Capture the cell that displays the provided text and extract its [X, Y] central coordinate. 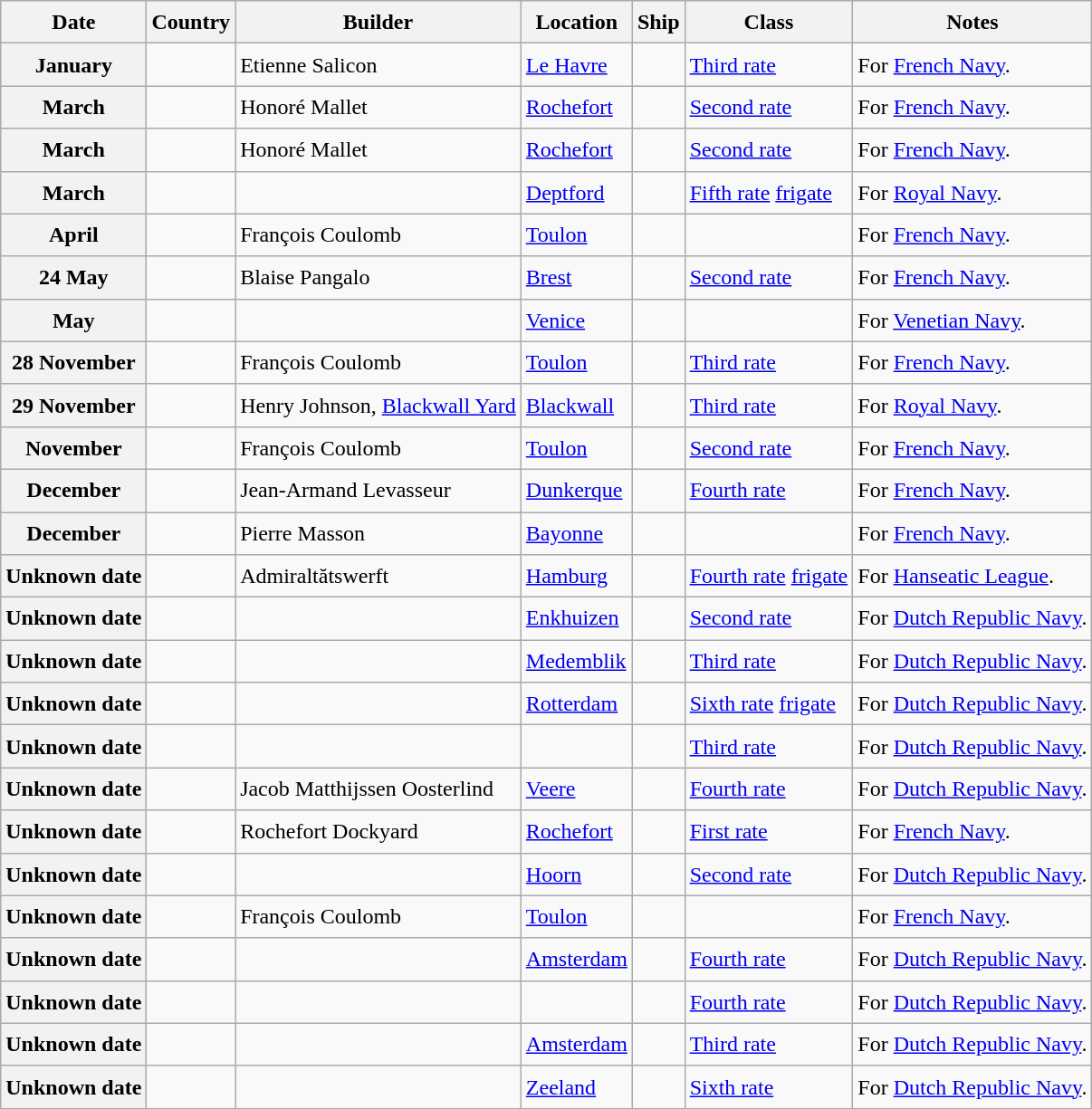
Ship [658, 22]
Rotterdam [576, 704]
November [74, 447]
Veere [576, 789]
Zeeland [576, 1086]
Rochefort Dockyard [378, 831]
Blackwall [576, 406]
Blaise Pangalo [378, 277]
Henry Johnson, Blackwall Yard [378, 406]
January [74, 65]
Hamburg [576, 576]
For Hanseatic League. [972, 576]
Location [576, 22]
For Venetian Navy. [972, 320]
Enkhuizen [576, 619]
Brest [576, 277]
Jacob Matthijssen Oosterlind [378, 789]
May [74, 320]
April [74, 235]
28 November [74, 362]
Bayonne [576, 534]
Builder [378, 22]
Sixth rate [769, 1086]
Medemblik [576, 661]
Venice [576, 320]
Fourth rate frigate [769, 576]
Dunkerque [576, 491]
Hoorn [576, 875]
Country [191, 22]
Etienne Salicon [378, 65]
Jean-Armand Levasseur [378, 491]
Sixth rate frigate [769, 704]
Class [769, 22]
24 May [74, 277]
29 November [74, 406]
Pierre Masson [378, 534]
Admiraltătswerft [378, 576]
Deptford [576, 192]
First rate [769, 831]
Notes [972, 22]
Fifth rate frigate [769, 192]
Date [74, 22]
Le Havre [576, 65]
